Detect which cell encompasses the target text, then output its [x, y] center coordinate. 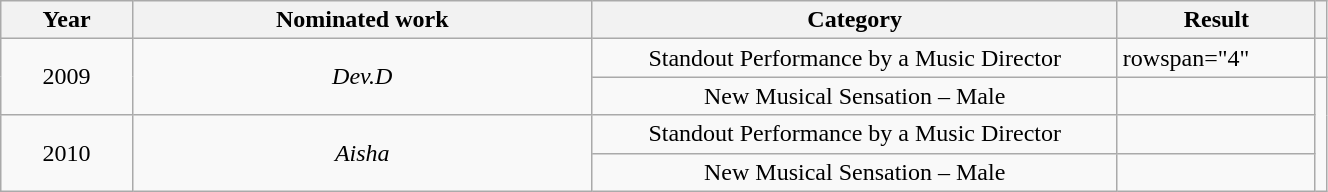
Nominated work [362, 20]
2009 [67, 77]
Aisha [362, 153]
Category [854, 20]
2010 [67, 153]
Year [67, 20]
Result [1216, 20]
Dev.D [362, 77]
rowspan="4" [1216, 58]
